Extract the (X, Y) coordinate from the center of the cell holding the provided text.  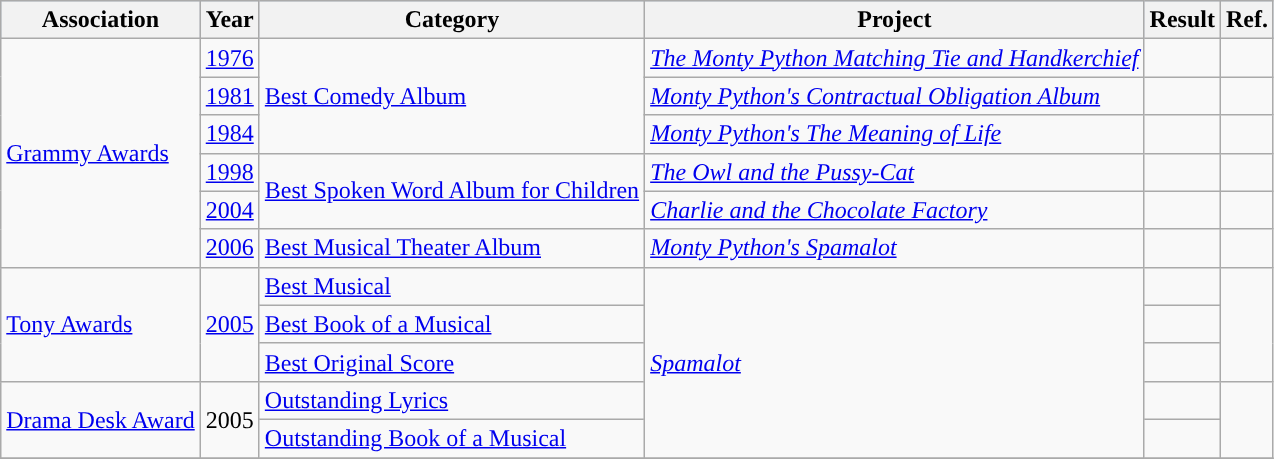
Drama Desk Award (100, 419)
Best Musical Theater Album (452, 248)
Best Original Score (452, 362)
Best Comedy Album (452, 96)
1984 (230, 134)
2006 (230, 248)
Monty Python's Contractual Obligation Album (894, 96)
Monty Python's The Meaning of Life (894, 134)
Grammy Awards (100, 153)
Category (452, 20)
The Owl and the Pussy-Cat (894, 172)
Best Book of a Musical (452, 324)
Result (1182, 20)
1981 (230, 96)
Outstanding Book of a Musical (452, 438)
Project (894, 20)
Outstanding Lyrics (452, 400)
The Monty Python Matching Tie and Handkerchief (894, 58)
Association (100, 20)
Ref. (1246, 20)
Charlie and the Chocolate Factory (894, 210)
2004 (230, 210)
Spamalot (894, 362)
Tony Awards (100, 324)
1998 (230, 172)
1976 (230, 58)
Year (230, 20)
Best Spoken Word Album for Children (452, 191)
Monty Python's Spamalot (894, 248)
Best Musical (452, 286)
